Detect which cell encompasses the target text, then output its (x, y) center coordinate. 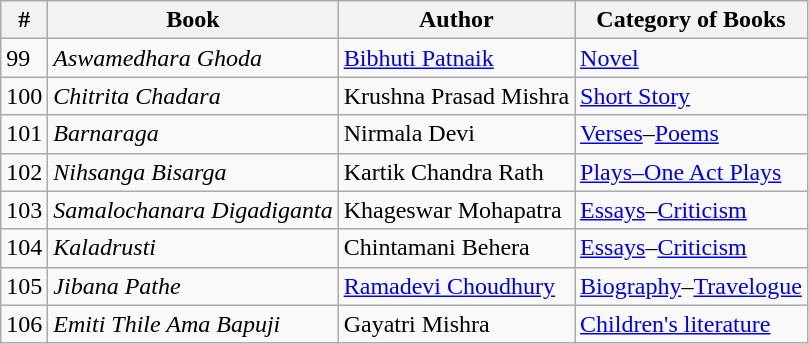
Nihsanga Bisarga (193, 172)
Krushna Prasad Mishra (456, 96)
Author (456, 20)
Category of Books (692, 20)
Gayatri Mishra (456, 324)
Chitrita Chadara (193, 96)
Children's literature (692, 324)
106 (24, 324)
104 (24, 248)
Book (193, 20)
Nirmala Devi (456, 134)
Jibana Pathe (193, 286)
Samalochanara Digadiganta (193, 210)
Biography–Travelogue (692, 286)
100 (24, 96)
Khageswar Mohapatra (456, 210)
Bibhuti Patnaik (456, 58)
103 (24, 210)
Short Story (692, 96)
Verses–Poems (692, 134)
# (24, 20)
Ramadevi Choudhury (456, 286)
Barnaraga (193, 134)
99 (24, 58)
102 (24, 172)
Kartik Chandra Rath (456, 172)
Aswamedhara Ghoda (193, 58)
105 (24, 286)
Novel (692, 58)
Kaladrusti (193, 248)
Emiti Thile Ama Bapuji (193, 324)
Plays–One Act Plays (692, 172)
101 (24, 134)
Chintamani Behera (456, 248)
